For the text-containing cell, return its midpoint in [X, Y] coordinate format. 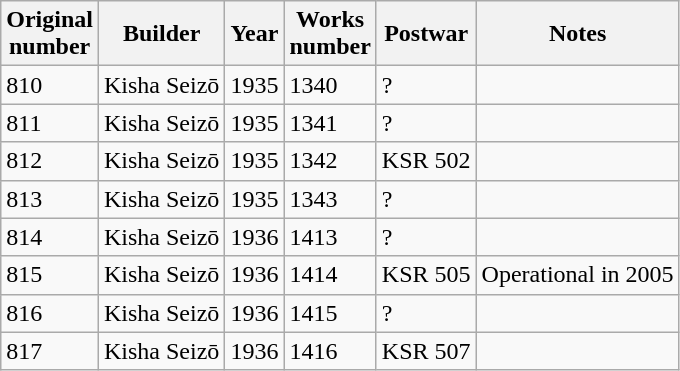
1414 [330, 275]
Notes [578, 34]
813 [50, 199]
1416 [330, 351]
1340 [330, 85]
815 [50, 275]
817 [50, 351]
Operational in 2005 [578, 275]
811 [50, 123]
Worksnumber [330, 34]
Builder [161, 34]
KSR 507 [426, 351]
1415 [330, 313]
810 [50, 85]
Year [254, 34]
KSR 505 [426, 275]
814 [50, 237]
Postwar [426, 34]
1413 [330, 237]
1342 [330, 161]
KSR 502 [426, 161]
1343 [330, 199]
816 [50, 313]
1341 [330, 123]
812 [50, 161]
Originalnumber [50, 34]
